Return [x, y] of the center of cell containing provided text 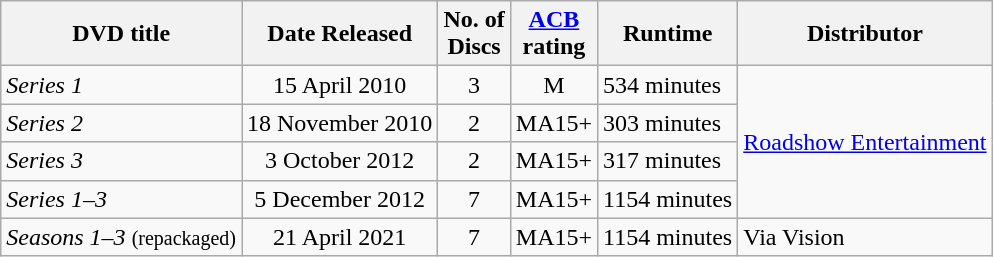
303 minutes [668, 123]
ACBrating [554, 34]
317 minutes [668, 161]
15 April 2010 [340, 85]
18 November 2010 [340, 123]
No. ofDiscs [474, 34]
Via Vision [865, 237]
21 April 2021 [340, 237]
Series 1 [122, 85]
534 minutes [668, 85]
Series 1–3 [122, 199]
3 [474, 85]
5 December 2012 [340, 199]
Series 2 [122, 123]
Runtime [668, 34]
Date Released [340, 34]
M [554, 85]
DVD title [122, 34]
Seasons 1–3 (repackaged) [122, 237]
Roadshow Entertainment [865, 142]
Distributor [865, 34]
3 October 2012 [340, 161]
Series 3 [122, 161]
